Identify which cell holds the provided text, then report its [X, Y] central coordinate. 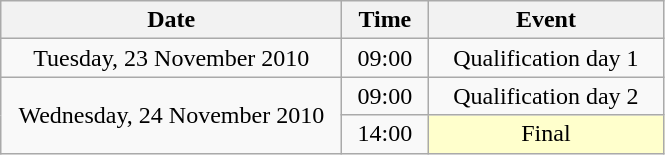
Event [546, 20]
Date [172, 20]
Qualification day 2 [546, 96]
Final [546, 134]
Wednesday, 24 November 2010 [172, 115]
Tuesday, 23 November 2010 [172, 58]
14:00 [385, 134]
Qualification day 1 [546, 58]
Time [385, 20]
